Capture the cell that displays the provided text and extract its [X, Y] central coordinate. 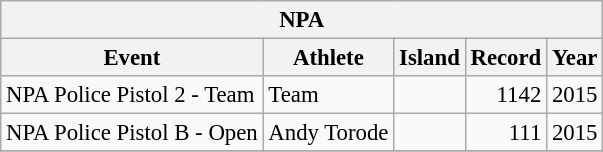
Year [575, 58]
NPA Police Pistol B - Open [132, 133]
Team [328, 95]
Record [506, 58]
1142 [506, 95]
Island [430, 58]
Andy Torode [328, 133]
Event [132, 58]
Athlete [328, 58]
111 [506, 133]
NPA [302, 20]
NPA Police Pistol 2 - Team [132, 95]
